Determine the (x, y) coordinate at the center of the cell enclosing the given text.  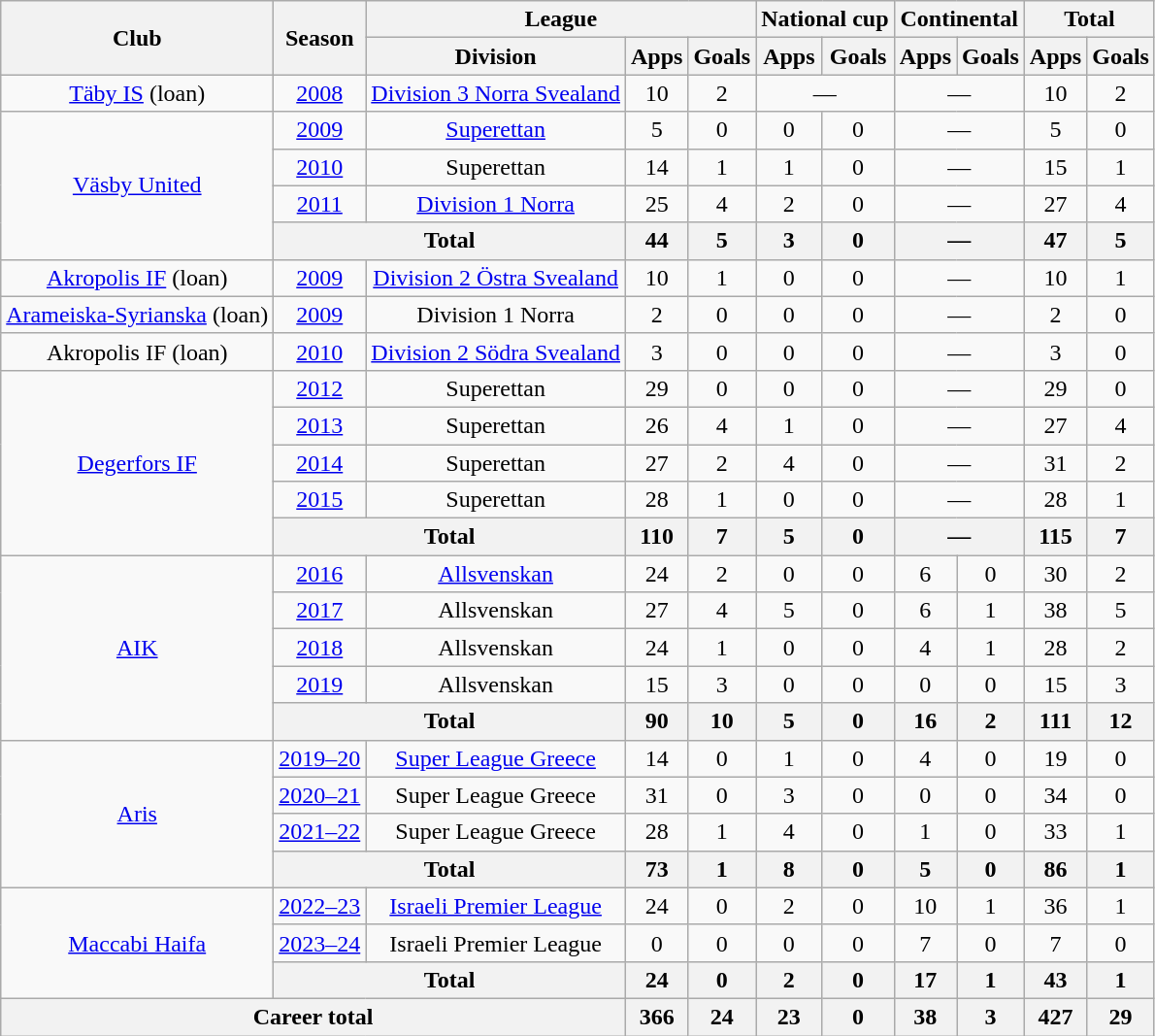
12 (1121, 721)
Division 2 Östra Svealand (496, 278)
2023–24 (320, 943)
17 (925, 980)
Täby IS (loan) (138, 93)
Maccabi Haifa (138, 943)
Arameiska-Syrianska (loan) (138, 315)
33 (1055, 832)
86 (1055, 869)
National cup (825, 19)
23 (789, 1017)
Career total (313, 1017)
2013 (320, 425)
2014 (320, 463)
427 (1055, 1017)
36 (1055, 906)
2008 (320, 93)
2019 (320, 685)
2022–23 (320, 906)
8 (789, 869)
Club (138, 38)
Division 3 Norra Svealand (496, 93)
47 (1055, 241)
34 (1055, 795)
2019–20 (320, 758)
2018 (320, 648)
Division (496, 56)
Continental (959, 19)
AIK (138, 648)
111 (1055, 721)
Season (320, 38)
110 (656, 537)
2012 (320, 388)
Division 2 Södra Svealand (496, 351)
25 (656, 204)
2020–21 (320, 795)
League (561, 19)
2021–22 (320, 832)
Aris (138, 814)
73 (656, 869)
43 (1055, 980)
Degerfors IF (138, 462)
2011 (320, 204)
115 (1055, 537)
26 (656, 425)
366 (656, 1017)
19 (1055, 758)
Väsby United (138, 185)
16 (925, 721)
90 (656, 721)
2015 (320, 500)
2016 (320, 574)
44 (656, 241)
30 (1055, 574)
2017 (320, 611)
